Find where the given text appears and provide that cell's center as (X, Y) coordinate. 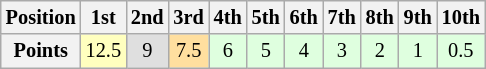
3rd (189, 17)
2nd (148, 17)
5 (266, 51)
Position (41, 17)
1 (418, 51)
5th (266, 17)
3 (342, 51)
Points (41, 51)
9 (148, 51)
6th (304, 17)
0.5 (461, 51)
9th (418, 17)
1st (104, 17)
10th (461, 17)
4th (228, 17)
6 (228, 51)
7th (342, 17)
7.5 (189, 51)
12.5 (104, 51)
4 (304, 51)
8th (380, 17)
2 (380, 51)
